Search for the cell housing the specified text and yield its (x, y) center coordinate. 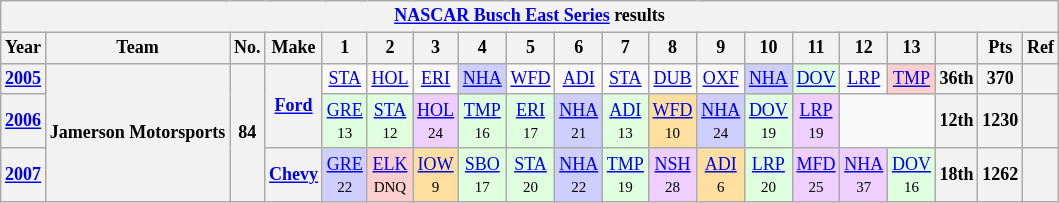
ADI 6 (721, 175)
NSH 28 (672, 175)
6 (579, 48)
LRP 20 (769, 175)
ADI (579, 78)
10 (769, 48)
1230 (1000, 121)
1 (344, 48)
GRE 13 (344, 121)
NHA 21 (579, 121)
Chevy (294, 175)
84 (248, 132)
OXF (721, 78)
Team (137, 48)
2 (390, 48)
MFD 25 (816, 175)
NHA 22 (579, 175)
TMP 16 (482, 121)
LRP 19 (816, 121)
No. (248, 48)
TMP (912, 78)
DUB (672, 78)
NHA 37 (864, 175)
12th (956, 121)
SBO 17 (482, 175)
4 (482, 48)
GRE 22 (344, 175)
2007 (24, 175)
WFD 10 (672, 121)
2005 (24, 78)
STA 20 (530, 175)
NHA 24 (721, 121)
11 (816, 48)
TMP 19 (625, 175)
1262 (1000, 175)
9 (721, 48)
5 (530, 48)
18th (956, 175)
Pts (1000, 48)
ERI 17 (530, 121)
8 (672, 48)
DOV 16 (912, 175)
ADI 13 (625, 121)
Ford (294, 106)
Make (294, 48)
Ref (1041, 48)
7 (625, 48)
IOW 9 (436, 175)
NASCAR Busch East Series results (530, 16)
WFD (530, 78)
12 (864, 48)
HOL (390, 78)
2006 (24, 121)
Year (24, 48)
DOV 19 (769, 121)
370 (1000, 78)
ERI (436, 78)
36th (956, 78)
HOL 24 (436, 121)
3 (436, 48)
13 (912, 48)
Jamerson Motorsports (137, 132)
LRP (864, 78)
DOV (816, 78)
STA 12 (390, 121)
ELK DNQ (390, 175)
